Capture the cell that displays the provided text and extract its (X, Y) central coordinate. 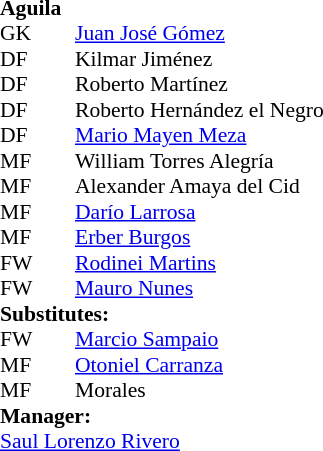
GK (19, 33)
